Capture the cell that displays the provided text and extract its (x, y) central coordinate. 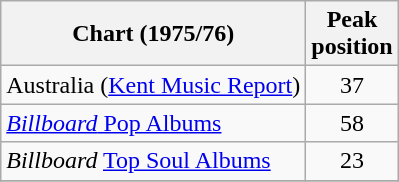
23 (352, 161)
Billboard Top Soul Albums (154, 161)
Australia (Kent Music Report) (154, 85)
37 (352, 85)
Chart (1975/76) (154, 34)
Billboard Pop Albums (154, 123)
Peakposition (352, 34)
58 (352, 123)
